Find where the given text appears and provide that cell's center as (x, y) coordinate. 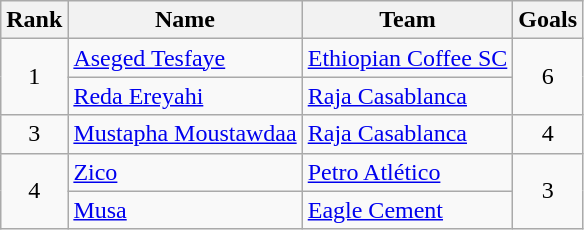
Eagle Cement (408, 210)
Rank (34, 20)
Mustapha Moustawdaa (185, 134)
Zico (185, 172)
Musa (185, 210)
Team (408, 20)
Aseged Tesfaye (185, 58)
Goals (548, 20)
Petro Atlético (408, 172)
Ethiopian Coffee SC (408, 58)
Name (185, 20)
Reda Ereyahi (185, 96)
6 (548, 77)
1 (34, 77)
